Scan for the cell matching the given text and deliver its [X, Y] coordinate at center. 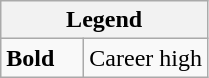
Legend [104, 20]
Career high [146, 58]
Bold [42, 58]
